Capture the cell that displays the provided text and extract its [x, y] central coordinate. 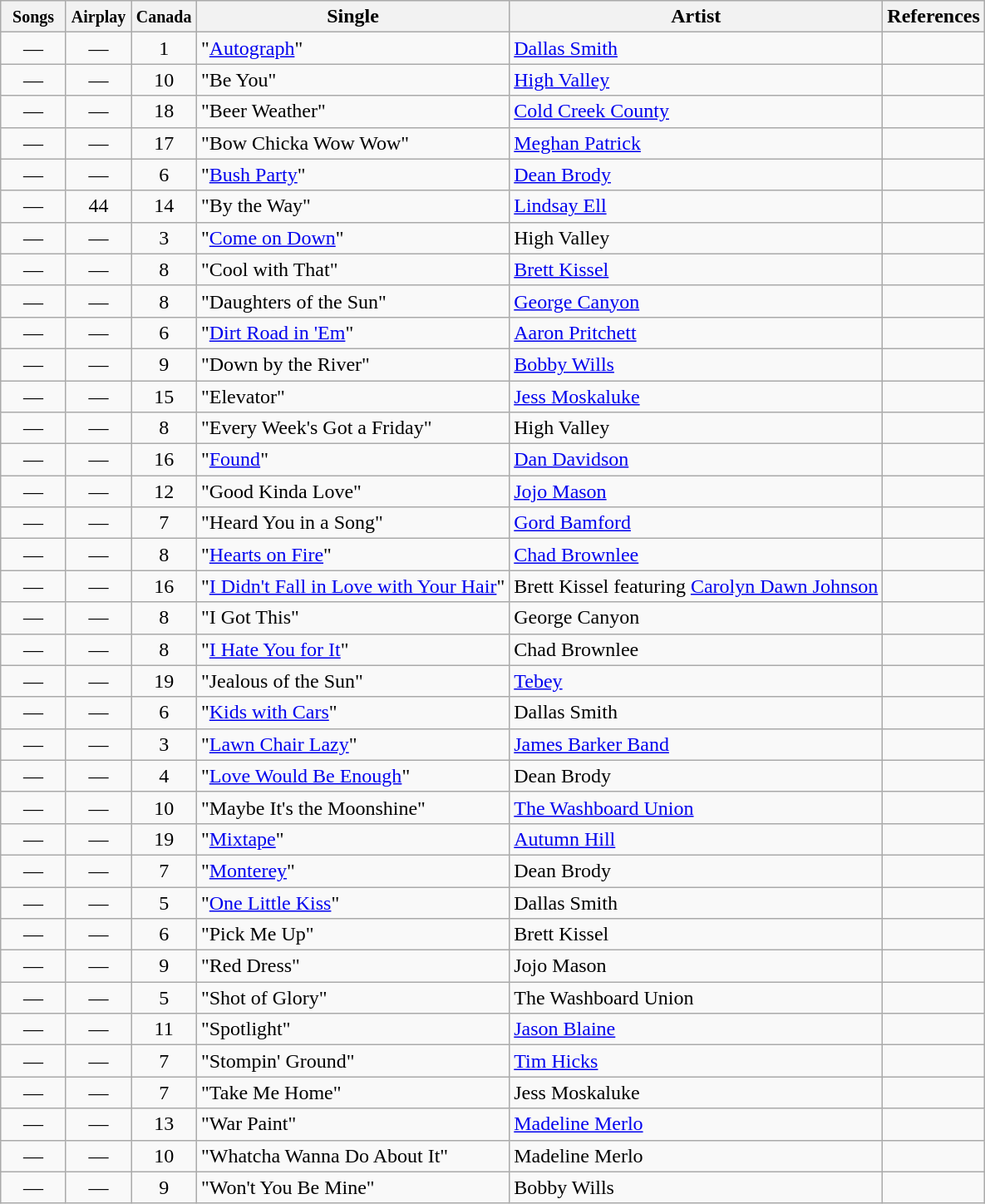
"Lawn Chair Lazy" [352, 744]
"Down by the River" [352, 364]
"Hearts on Fire" [352, 555]
Airplay [98, 17]
"Dirt Road in 'Em" [352, 333]
"Stompin' Ground" [352, 1061]
Canada [165, 17]
11 [165, 1029]
"Bush Party" [352, 175]
"Autograph" [352, 48]
"Every Week's Got a Friday" [352, 428]
"Heard You in a Song" [352, 523]
"Good Kinda Love" [352, 491]
15 [165, 397]
"Daughters of the Sun" [352, 301]
"Found" [352, 460]
"Monterey" [352, 871]
"Kids with Cars" [352, 713]
"War Paint" [352, 1124]
Single [352, 17]
14 [165, 206]
Songs [33, 17]
"Pick Me Up" [352, 935]
18 [165, 111]
"Be You" [352, 80]
"Whatcha Wanna Do About It" [352, 1156]
Tebey [697, 681]
"By the Way" [352, 206]
"One Little Kiss" [352, 902]
44 [98, 206]
Meghan Patrick [697, 143]
Tim Hicks [697, 1061]
Gord Bamford [697, 523]
13 [165, 1124]
"Love Would Be Enough" [352, 776]
Dan Davidson [697, 460]
James Barker Band [697, 744]
"Red Dress" [352, 966]
"Come on Down" [352, 238]
"Jealous of the Sun" [352, 681]
Brett Kissel featuring Carolyn Dawn Johnson [697, 586]
"Cool with That" [352, 269]
References [934, 17]
"Spotlight" [352, 1029]
"I Got This" [352, 618]
Lindsay Ell [697, 206]
"Mixtape" [352, 839]
Autumn Hill [697, 839]
Jason Blaine [697, 1029]
"Elevator" [352, 397]
"Maybe It's the Moonshine" [352, 807]
"Shot of Glory" [352, 998]
"Won't You Be Mine" [352, 1187]
Cold Creek County [697, 111]
"Take Me Home" [352, 1093]
12 [165, 491]
4 [165, 776]
"I Didn't Fall in Love with Your Hair" [352, 586]
"I Hate You for It" [352, 649]
1 [165, 48]
"Bow Chicka Wow Wow" [352, 143]
"Beer Weather" [352, 111]
Artist [697, 17]
Aaron Pritchett [697, 333]
17 [165, 143]
